Scan for the cell matching the given text and deliver its (x, y) coordinate at center. 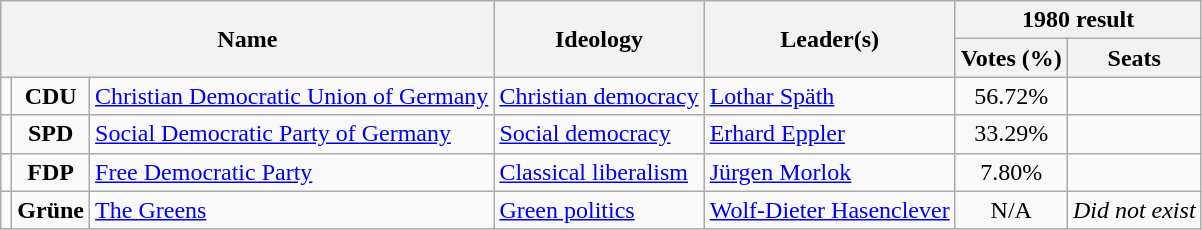
CDU (51, 96)
7.80% (1011, 172)
Ideology (599, 39)
Name (248, 39)
Wolf-Dieter Hasenclever (830, 210)
Seats (1134, 58)
Social Democratic Party of Germany (292, 134)
Free Democratic Party (292, 172)
Erhard Eppler (830, 134)
56.72% (1011, 96)
FDP (51, 172)
Classical liberalism (599, 172)
1980 result (1078, 20)
Did not exist (1134, 210)
Lothar Späth (830, 96)
N/A (1011, 210)
Jürgen Morlok (830, 172)
Grüne (51, 210)
Green politics (599, 210)
Social democracy (599, 134)
The Greens (292, 210)
Christian Democratic Union of Germany (292, 96)
SPD (51, 134)
Christian democracy (599, 96)
Votes (%) (1011, 58)
Leader(s) (830, 39)
33.29% (1011, 134)
